From the cell containing the given text, extract its center point as [X, Y] coordinate. 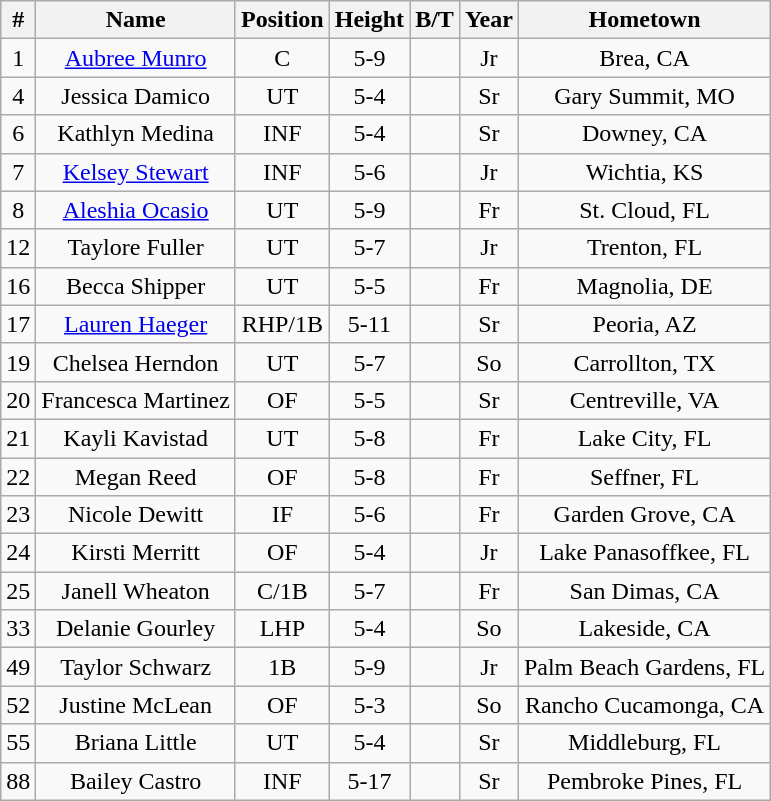
Peoria, AZ [644, 324]
Kayli Kavistad [136, 438]
Janell Wheaton [136, 591]
Position [282, 20]
7 [18, 172]
Height [369, 20]
Middleburg, FL [644, 743]
Palm Beach Gardens, FL [644, 667]
5-17 [369, 781]
8 [18, 210]
C/1B [282, 591]
20 [18, 400]
5-11 [369, 324]
Gary Summit, MO [644, 96]
# [18, 20]
Aubree Munro [136, 58]
Justine McLean [136, 705]
52 [18, 705]
Lauren Haeger [136, 324]
Taylore Fuller [136, 248]
Downey, CA [644, 134]
Kathlyn Medina [136, 134]
Centreville, VA [644, 400]
5-3 [369, 705]
Aleshia Ocasio [136, 210]
C [282, 58]
Nicole Dewitt [136, 515]
Magnolia, DE [644, 286]
Carrollton, TX [644, 362]
Megan Reed [136, 477]
55 [18, 743]
22 [18, 477]
San Dimas, CA [644, 591]
IF [282, 515]
17 [18, 324]
88 [18, 781]
Pembroke Pines, FL [644, 781]
Hometown [644, 20]
33 [18, 629]
Garden Grove, CA [644, 515]
1 [18, 58]
Lakeside, CA [644, 629]
24 [18, 553]
Francesca Martinez [136, 400]
12 [18, 248]
19 [18, 362]
16 [18, 286]
Kirsti Merritt [136, 553]
49 [18, 667]
Brea, CA [644, 58]
St. Cloud, FL [644, 210]
Seffner, FL [644, 477]
1B [282, 667]
Delanie Gourley [136, 629]
Becca Shipper [136, 286]
Lake Panasoffkee, FL [644, 553]
Kelsey Stewart [136, 172]
4 [18, 96]
25 [18, 591]
23 [18, 515]
Lake City, FL [644, 438]
Name [136, 20]
RHP/1B [282, 324]
B/T [435, 20]
6 [18, 134]
Wichtia, KS [644, 172]
Bailey Castro [136, 781]
Chelsea Herndon [136, 362]
Year [488, 20]
21 [18, 438]
Jessica Damico [136, 96]
LHP [282, 629]
Rancho Cucamonga, CA [644, 705]
Briana Little [136, 743]
Taylor Schwarz [136, 667]
Trenton, FL [644, 248]
